Return the [x, y] coordinate for the center point of the cell that contains the specified text.  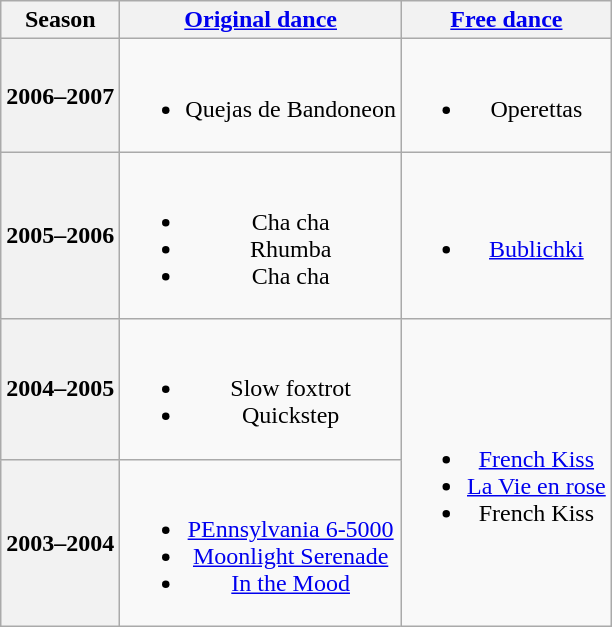
Free dance [506, 20]
Season [60, 20]
Cha chaRhumbaCha cha [261, 236]
Quejas de Bandoneon [261, 96]
2005–2006 [60, 236]
2003–2004 [60, 542]
2004–2005 [60, 389]
PEnnsylvania 6-5000 Moonlight Serenade In the Mood [261, 542]
Bublichki [506, 236]
2006–2007 [60, 96]
Slow foxtrotQuickstep [261, 389]
Operettas [506, 96]
Original dance [261, 20]
French Kiss La Vie en roseFrench Kiss [506, 472]
